Find where the given text appears and provide that cell's center as [X, Y] coordinate. 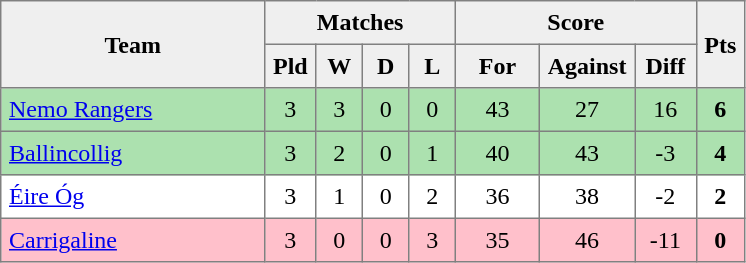
Diff [666, 66]
38 [586, 197]
Against [586, 66]
40 [497, 153]
Team [133, 44]
27 [586, 110]
Pld [290, 66]
16 [666, 110]
Pts [720, 44]
-2 [666, 197]
D [385, 66]
46 [586, 240]
35 [497, 240]
For [497, 66]
Éire Óg [133, 197]
L [432, 66]
Nemo Rangers [133, 110]
-11 [666, 240]
36 [497, 197]
4 [720, 153]
Carrigaline [133, 240]
Score [576, 23]
Ballincollig [133, 153]
W [339, 66]
6 [720, 110]
Matches [360, 23]
-3 [666, 153]
